Capture the cell that displays the provided text and extract its (x, y) central coordinate. 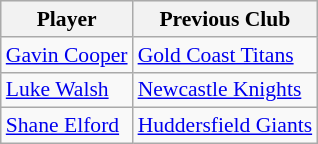
Previous Club (226, 19)
Newcastle Knights (226, 90)
Huddersfield Giants (226, 126)
Player (67, 19)
Gavin Cooper (67, 55)
Gold Coast Titans (226, 55)
Shane Elford (67, 126)
Luke Walsh (67, 90)
